Detect which cell encompasses the target text, then output its (x, y) center coordinate. 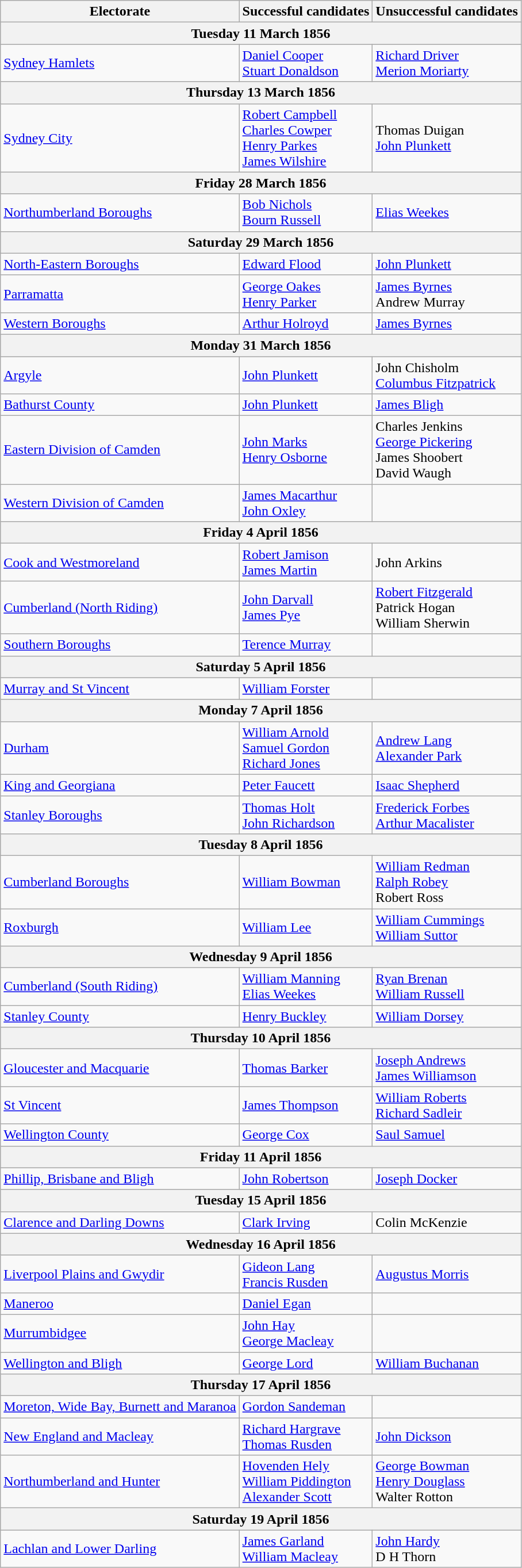
Cumberland (North Riding) (120, 607)
St Vincent (120, 1106)
Terence Murray (306, 645)
Moreton, Wide Bay, Burnett and Maranoa (120, 1407)
Monday 7 April 1856 (261, 710)
George Lord (306, 1363)
Gideon Lang Francis Rusden (306, 1273)
Eastern Division of Camden (120, 450)
George Bowman Henry Douglass Walter Rotton (447, 1482)
William Roberts Richard Sadleir (447, 1106)
Colin McKenzie (447, 1222)
Monday 31 March 1856 (261, 345)
Saturday 29 March 1856 (261, 242)
Wellington and Bligh (120, 1363)
Joseph Andrews James Williamson (447, 1068)
Charles Jenkins George Pickering James Shoobert David Waugh (447, 450)
Isaac Shepherd (447, 785)
Henry Buckley (306, 1016)
James Macarthur John Oxley (306, 503)
William Buchanan (447, 1363)
North-Eastern Boroughs (120, 264)
Saul Samuel (447, 1135)
William Dorsey (447, 1016)
William Redman Ralph Robey Robert Ross (447, 882)
Wellington County (120, 1135)
James Thompson (306, 1106)
Richard Driver Merion Moriarty (447, 63)
Northumberland and Hunter (120, 1482)
Parramatta (120, 293)
John Dickson (447, 1437)
Clarence and Darling Downs (120, 1222)
Arthur Holroyd (306, 323)
Electorate (120, 12)
Saturday 19 April 1856 (261, 1519)
Thomas Holt John Richardson (306, 814)
Liverpool Plains and Gwydir (120, 1273)
Friday 28 March 1856 (261, 183)
New England and Macleay (120, 1437)
Edward Flood (306, 264)
Peter Faucett (306, 785)
Robert Jamison James Martin (306, 563)
Hovenden Hely William Piddington Alexander Scott (306, 1482)
Robert Campbell Charles Cowper Henry Parkes James Wilshire (306, 138)
William Arnold Samuel Gordon Richard Jones (306, 748)
Augustus Morris (447, 1273)
James Garland William Macleay (306, 1548)
John Darvall James Pye (306, 607)
Daniel Cooper Stuart Donaldson (306, 63)
Cook and Westmoreland (120, 563)
Durham (120, 748)
Cumberland (South Riding) (120, 987)
Thursday 17 April 1856 (261, 1385)
William Cummings William Suttor (447, 927)
James Byrnes (447, 323)
Saturday 5 April 1856 (261, 667)
Daniel Egan (306, 1303)
Murray and St Vincent (120, 689)
John Marks Henry Osborne (306, 450)
Tuesday 15 April 1856 (261, 1200)
Richard Hargrave Thomas Rusden (306, 1437)
Southern Boroughs (120, 645)
Successful candidates (306, 12)
Clark Irving (306, 1222)
George Cox (306, 1135)
Stanley Boroughs (120, 814)
Thursday 10 April 1856 (261, 1038)
Wednesday 16 April 1856 (261, 1244)
Tuesday 8 April 1856 (261, 844)
Frederick Forbes Arthur Macalister (447, 814)
Murrumbidgee (120, 1333)
Joseph Docker (447, 1179)
Elias Weekes (447, 213)
Ryan Brenan William Russell (447, 987)
William Forster (306, 689)
Stanley County (120, 1016)
Bathurst County (120, 405)
Western Division of Camden (120, 503)
Bob Nichols Bourn Russell (306, 213)
Gordon Sandeman (306, 1407)
James Bligh (447, 405)
John Hardy D H Thorn (447, 1548)
James Byrnes Andrew Murray (447, 293)
John Robertson (306, 1179)
John Hay George Macleay (306, 1333)
Thomas Barker (306, 1068)
William Bowman (306, 882)
Sydney Hamlets (120, 63)
Unsuccessful candidates (447, 12)
Western Boroughs (120, 323)
William Lee (306, 927)
Argyle (120, 375)
Friday 11 April 1856 (261, 1157)
Sydney City (120, 138)
Roxburgh (120, 927)
Cumberland Boroughs (120, 882)
Andrew Lang Alexander Park (447, 748)
Friday 4 April 1856 (261, 533)
Phillip, Brisbane and Bligh (120, 1179)
Thursday 13 March 1856 (261, 93)
Maneroo (120, 1303)
Northumberland Boroughs (120, 213)
John Chisholm Columbus Fitzpatrick (447, 375)
Wednesday 9 April 1856 (261, 957)
Robert Fitzgerald Patrick Hogan William Sherwin (447, 607)
Thomas Duigan John Plunkett (447, 138)
Lachlan and Lower Darling (120, 1548)
George Oakes Henry Parker (306, 293)
King and Georgiana (120, 785)
Tuesday 11 March 1856 (261, 33)
Gloucester and Macquarie (120, 1068)
William Manning Elias Weekes (306, 987)
John Arkins (447, 563)
